Pinpoint the cell where the given text exists, returning its [x, y] midpoint coordinate. 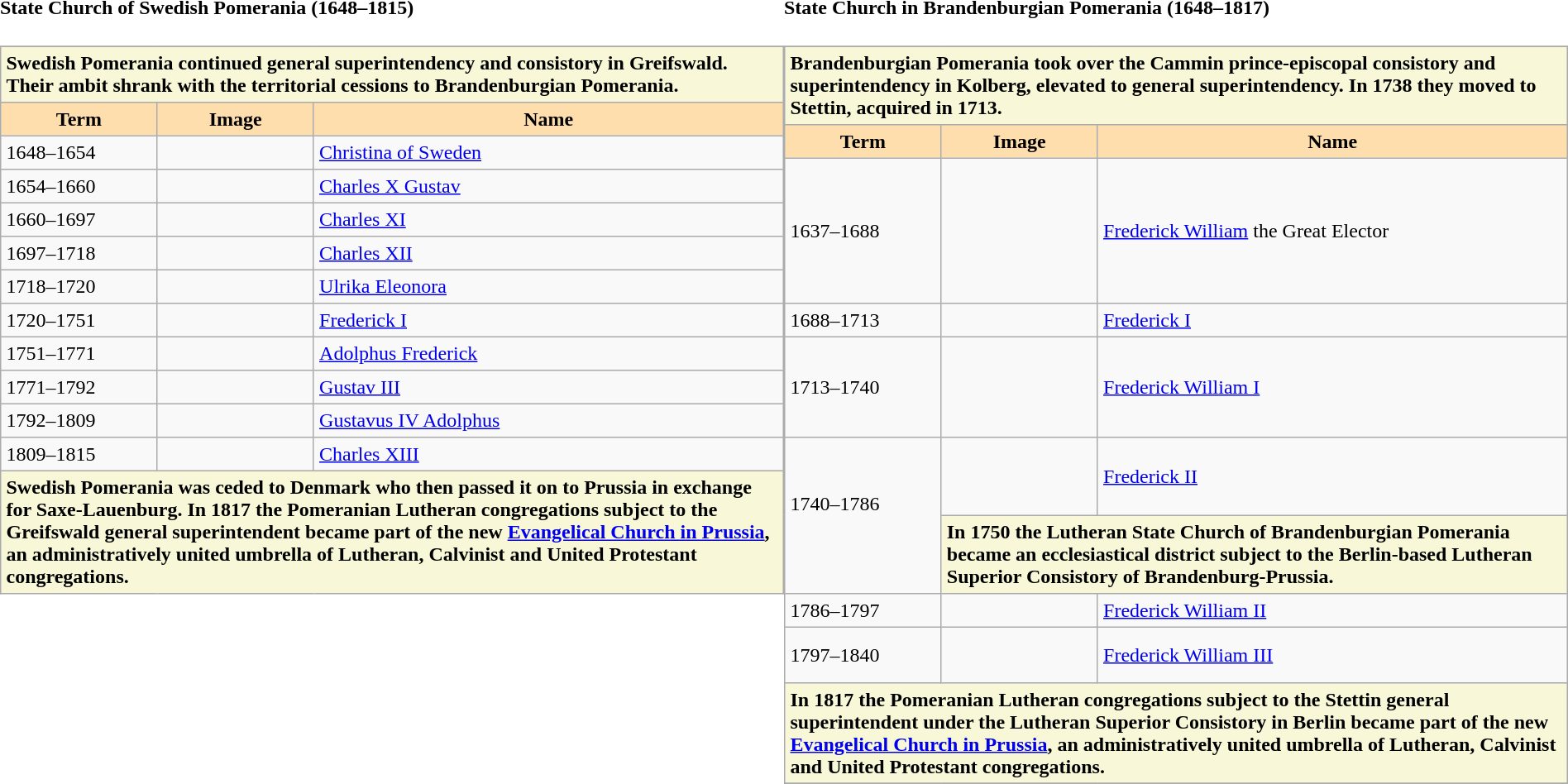
Charles XII [548, 252]
1688–1713 [863, 319]
1720–1751 [79, 319]
1792–1809 [79, 420]
Charles XI [548, 219]
Gustav III [548, 386]
1697–1718 [79, 252]
1637–1688 [863, 231]
1660–1697 [79, 219]
1648–1654 [79, 152]
Adolphus Frederick [548, 353]
Frederick II [1332, 476]
Gustavus IV Adolphus [548, 420]
1809–1815 [79, 453]
1786–1797 [863, 610]
Ulrika Eleonora [548, 286]
Frederick William III [1332, 655]
1751–1771 [79, 353]
1740–1786 [863, 514]
Frederick William the Great Elector [1332, 231]
1718–1720 [79, 286]
1797–1840 [863, 655]
Charles X Gustav [548, 185]
1771–1792 [79, 386]
1654–1660 [79, 185]
Christina of Sweden [548, 152]
Charles XIII [548, 453]
Frederick William I [1332, 387]
Frederick William II [1332, 610]
1713–1740 [863, 387]
